Determine the (X, Y) coordinate at the center of the cell enclosing the given text.  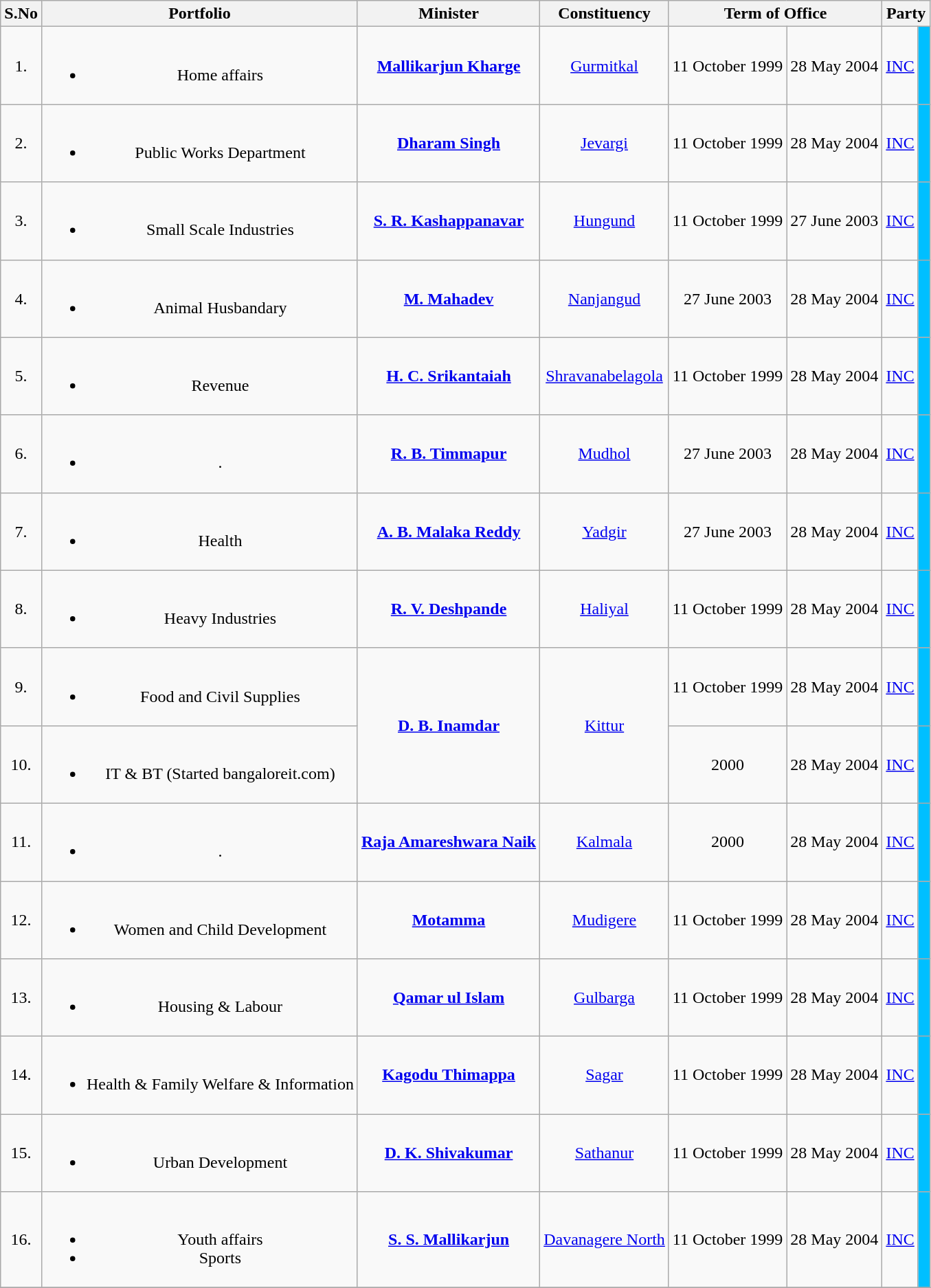
2. (21, 143)
H. C. Srikantaiah (448, 376)
9. (21, 687)
Hungund (605, 221)
Housing & Labour (199, 997)
Food and Civil Supplies (199, 687)
Dharam Singh (448, 143)
Party (906, 14)
13. (21, 997)
7. (21, 532)
Term of Office (775, 14)
Youth affairsSports (199, 1240)
Health (199, 532)
Health & Family Welfare & Information (199, 1076)
5. (21, 376)
Animal Husbandary (199, 298)
Shravanabelagola (605, 376)
Heavy Industries (199, 609)
Minister (448, 14)
Women and Child Development (199, 919)
A. B. Malaka Reddy (448, 532)
Haliyal (605, 609)
Home affairs (199, 66)
R. B. Timmapur (448, 453)
3. (21, 221)
Qamar ul Islam (448, 997)
Public Works Department (199, 143)
Portfolio (199, 14)
Constituency (605, 14)
Sathanur (605, 1153)
R. V. Deshpande (448, 609)
IT & BT (Started bangaloreit.com) (199, 764)
D. K. Shivakumar (448, 1153)
S. S. Mallikarjun (448, 1240)
Motamma (448, 919)
4. (21, 298)
Jevargi (605, 143)
16. (21, 1240)
11. (21, 842)
Small Scale Industries (199, 221)
Kittur (605, 725)
8. (21, 609)
Yadgir (605, 532)
Gurmitkal (605, 66)
S. R. Kashappanavar (448, 221)
Raja Amareshwara Naik (448, 842)
Gulbarga (605, 997)
Kalmala (605, 842)
1. (21, 66)
Mallikarjun Kharge (448, 66)
S.No (21, 14)
14. (21, 1076)
M. Mahadev (448, 298)
Kagodu Thimappa (448, 1076)
10. (21, 764)
Sagar (605, 1076)
Mudhol (605, 453)
6. (21, 453)
Nanjangud (605, 298)
12. (21, 919)
15. (21, 1153)
Mudigere (605, 919)
D. B. Inamdar (448, 725)
Urban Development (199, 1153)
Davanagere North (605, 1240)
Revenue (199, 376)
